Detect which cell encompasses the target text, then output its [x, y] center coordinate. 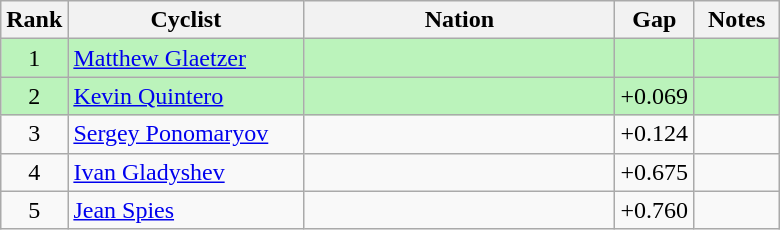
Gap [654, 20]
Jean Spies [186, 210]
+0.069 [654, 96]
+0.124 [654, 134]
Notes [737, 20]
Matthew Glaetzer [186, 58]
+0.760 [654, 210]
Nation [460, 20]
Ivan Gladyshev [186, 172]
4 [34, 172]
+0.675 [654, 172]
2 [34, 96]
Sergey Ponomaryov [186, 134]
Rank [34, 20]
5 [34, 210]
1 [34, 58]
Kevin Quintero [186, 96]
Cyclist [186, 20]
3 [34, 134]
